Scan for the cell matching the given text and deliver its (X, Y) coordinate at center. 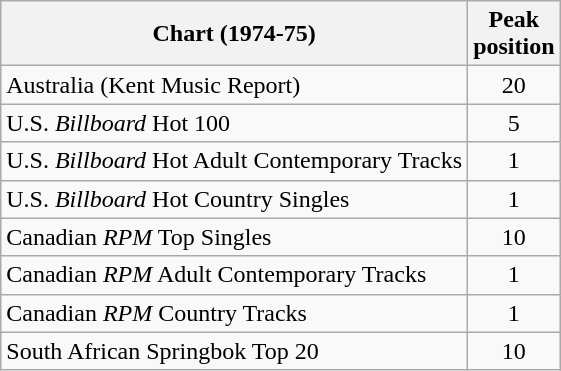
Peakposition (514, 34)
U.S. Billboard Hot Adult Contemporary Tracks (234, 161)
Chart (1974-75) (234, 34)
U.S. Billboard Hot Country Singles (234, 199)
5 (514, 123)
U.S. Billboard Hot 100 (234, 123)
Australia (Kent Music Report) (234, 85)
Canadian RPM Top Singles (234, 237)
Canadian RPM Adult Contemporary Tracks (234, 275)
20 (514, 85)
South African Springbok Top 20 (234, 351)
Canadian RPM Country Tracks (234, 313)
